Scan for the cell matching the given text and deliver its [X, Y] coordinate at center. 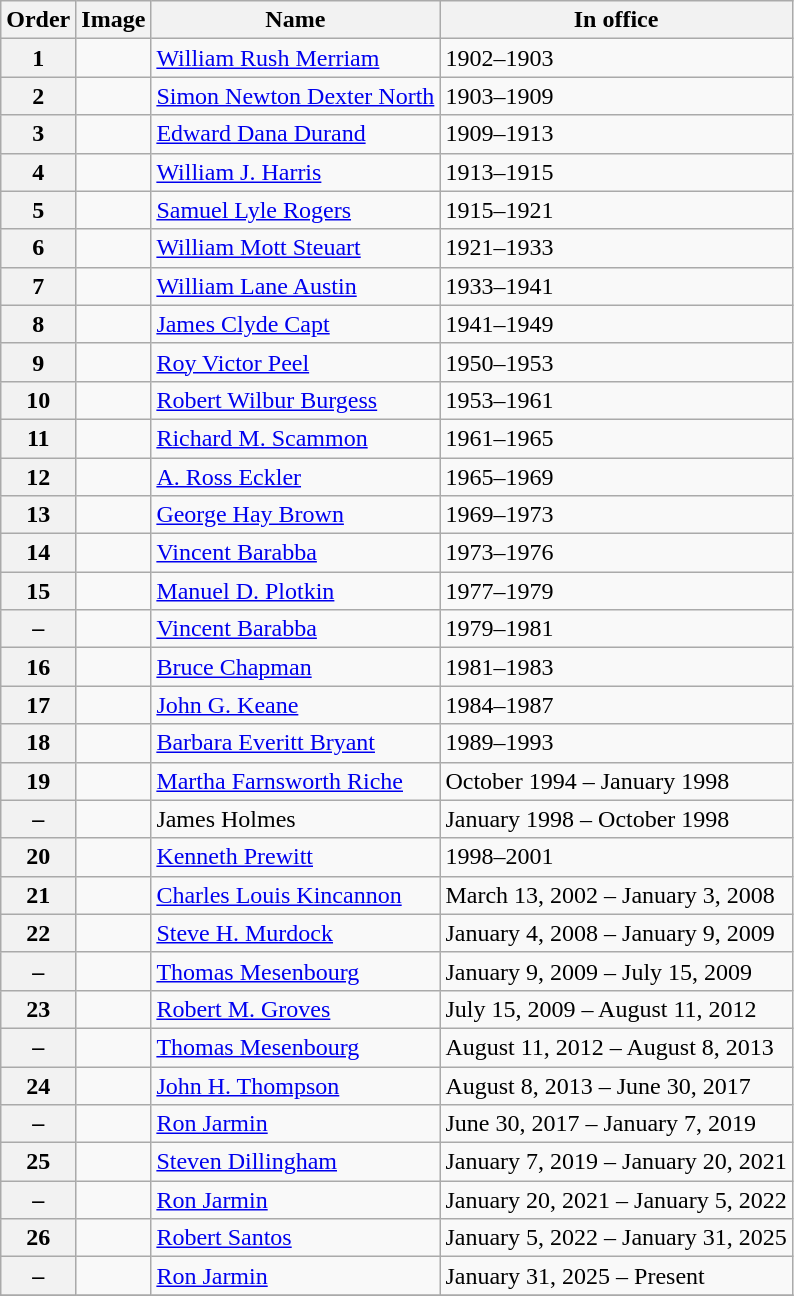
Name [296, 20]
January 4, 2008 – January 9, 2009 [616, 933]
John H. Thompson [296, 1085]
1969–1973 [616, 515]
1965–1969 [616, 477]
March 13, 2002 – January 3, 2008 [616, 895]
15 [38, 591]
1979–1981 [616, 629]
1903–1909 [616, 96]
2 [38, 96]
Roy Victor Peel [296, 362]
Bruce Chapman [296, 667]
January 20, 2021 – January 5, 2022 [616, 1200]
January 1998 – October 1998 [616, 819]
17 [38, 705]
20 [38, 857]
1913–1915 [616, 172]
23 [38, 1009]
Kenneth Prewitt [296, 857]
William Lane Austin [296, 286]
1941–1949 [616, 324]
October 1994 – January 1998 [616, 781]
Barbara Everitt Bryant [296, 743]
July 15, 2009 – August 11, 2012 [616, 1009]
Manuel D. Plotkin [296, 591]
19 [38, 781]
Image [114, 20]
James Clyde Capt [296, 324]
1989–1993 [616, 743]
21 [38, 895]
In office [616, 20]
3 [38, 134]
14 [38, 553]
7 [38, 286]
Samuel Lyle Rogers [296, 210]
Robert Santos [296, 1238]
24 [38, 1085]
1961–1965 [616, 438]
Steven Dillingham [296, 1162]
13 [38, 515]
11 [38, 438]
Charles Louis Kincannon [296, 895]
1973–1976 [616, 553]
12 [38, 477]
January 5, 2022 – January 31, 2025 [616, 1238]
Simon Newton Dexter North [296, 96]
Richard M. Scammon [296, 438]
1909–1913 [616, 134]
James Holmes [296, 819]
Robert Wilbur Burgess [296, 400]
6 [38, 248]
1950–1953 [616, 362]
9 [38, 362]
5 [38, 210]
George Hay Brown [296, 515]
Edward Dana Durand [296, 134]
22 [38, 933]
10 [38, 400]
4 [38, 172]
January 9, 2009 – July 15, 2009 [616, 971]
1953–1961 [616, 400]
August 11, 2012 – August 8, 2013 [616, 1047]
25 [38, 1162]
1981–1983 [616, 667]
8 [38, 324]
1984–1987 [616, 705]
Steve H. Murdock [296, 933]
1977–1979 [616, 591]
Order [38, 20]
January 7, 2019 – January 20, 2021 [616, 1162]
1921–1933 [616, 248]
26 [38, 1238]
1998–2001 [616, 857]
William J. Harris [296, 172]
16 [38, 667]
18 [38, 743]
1 [38, 58]
John G. Keane [296, 705]
Martha Farnsworth Riche [296, 781]
1902–1903 [616, 58]
William Mott Steuart [296, 248]
January 31, 2025 – Present [616, 1276]
Robert M. Groves [296, 1009]
A. Ross Eckler [296, 477]
1933–1941 [616, 286]
William Rush Merriam [296, 58]
1915–1921 [616, 210]
June 30, 2017 – January 7, 2019 [616, 1124]
August 8, 2013 – June 30, 2017 [616, 1085]
